Detect which cell encompasses the target text, then output its [x, y] center coordinate. 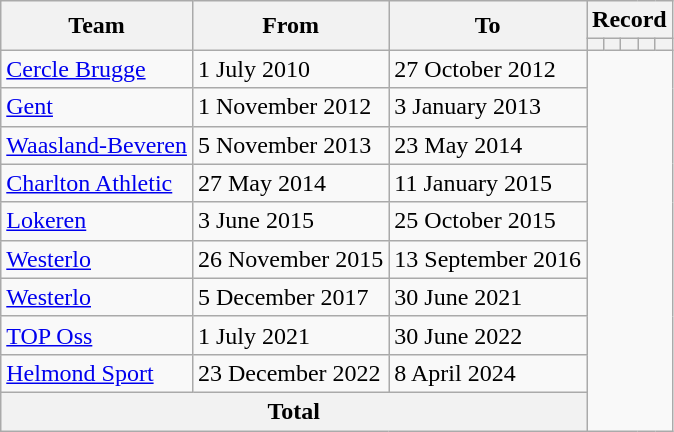
8 April 2024 [488, 373]
5 December 2017 [290, 297]
5 November 2013 [290, 145]
Waasland-Beveren [97, 145]
27 May 2014 [290, 183]
23 December 2022 [290, 373]
From [290, 26]
Lokeren [97, 221]
26 November 2015 [290, 259]
1 November 2012 [290, 107]
Total [294, 411]
To [488, 26]
30 June 2022 [488, 335]
TOP Oss [97, 335]
Team [97, 26]
Gent [97, 107]
Record [630, 20]
3 January 2013 [488, 107]
Helmond Sport [97, 373]
30 June 2021 [488, 297]
11 January 2015 [488, 183]
3 June 2015 [290, 221]
Cercle Brugge [97, 69]
13 September 2016 [488, 259]
1 July 2021 [290, 335]
25 October 2015 [488, 221]
1 July 2010 [290, 69]
27 October 2012 [488, 69]
23 May 2014 [488, 145]
Charlton Athletic [97, 183]
